Output the (X, Y) coordinate of the center of the cell containing the given text.  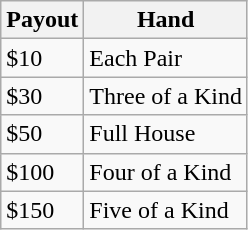
Five of a Kind (166, 210)
Four of a Kind (166, 172)
$10 (42, 58)
$150 (42, 210)
Three of a Kind (166, 96)
Payout (42, 20)
$30 (42, 96)
Each Pair (166, 58)
$50 (42, 134)
Hand (166, 20)
$100 (42, 172)
Full House (166, 134)
